Capture the cell that displays the provided text and extract its (x, y) central coordinate. 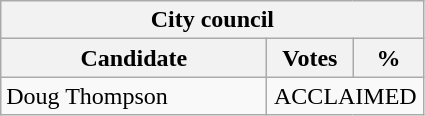
ACCLAIMED (346, 96)
Candidate (134, 58)
Votes (310, 58)
% (388, 58)
Doug Thompson (134, 96)
City council (212, 20)
